Provide the [X, Y] coordinate of the cell's center where the given text is located.  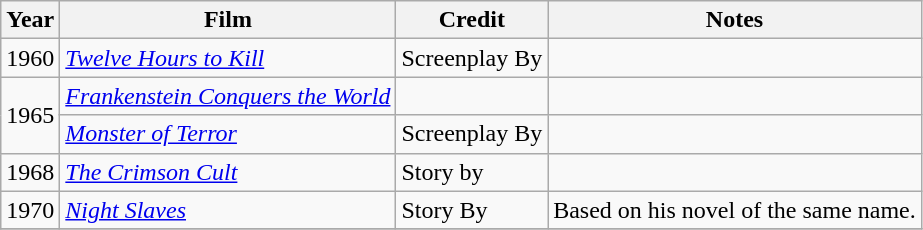
Story by [472, 172]
Notes [735, 20]
Night Slaves [228, 210]
Frankenstein Conquers the World [228, 96]
Based on his novel of the same name. [735, 210]
Story By [472, 210]
1965 [30, 115]
1960 [30, 58]
Twelve Hours to Kill [228, 58]
1968 [30, 172]
Year [30, 20]
The Crimson Cult [228, 172]
Credit [472, 20]
Monster of Terror [228, 134]
1970 [30, 210]
Film [228, 20]
